Search for the cell housing the specified text and yield its [x, y] center coordinate. 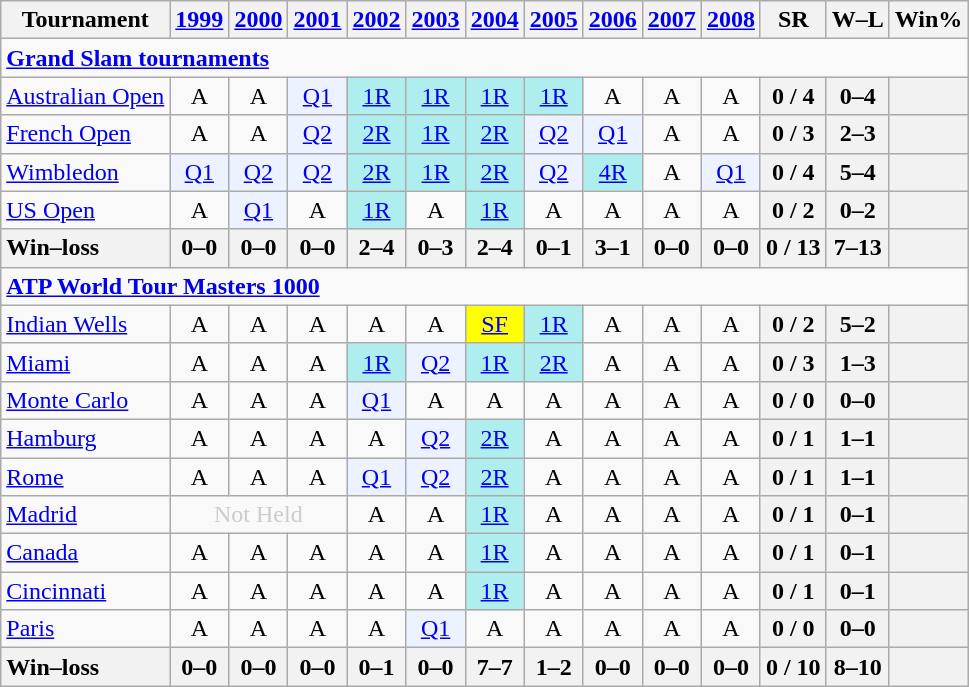
W–L [858, 20]
Canada [86, 553]
2001 [318, 20]
Paris [86, 629]
SR [793, 20]
2000 [258, 20]
Wimbledon [86, 172]
0 / 13 [793, 248]
5–4 [858, 172]
SF [494, 324]
Monte Carlo [86, 400]
ATP World Tour Masters 1000 [484, 286]
Win% [928, 20]
Indian Wells [86, 324]
Rome [86, 477]
0 / 10 [793, 667]
Madrid [86, 515]
Not Held [258, 515]
Tournament [86, 20]
1999 [200, 20]
1–2 [554, 667]
3–1 [612, 248]
Hamburg [86, 438]
Cincinnati [86, 591]
7–13 [858, 248]
8–10 [858, 667]
0–3 [436, 248]
2002 [376, 20]
French Open [86, 134]
US Open [86, 210]
2004 [494, 20]
5–2 [858, 324]
7–7 [494, 667]
Miami [86, 362]
2003 [436, 20]
1–3 [858, 362]
0–2 [858, 210]
2–3 [858, 134]
2008 [730, 20]
2007 [672, 20]
4R [612, 172]
0–4 [858, 96]
2005 [554, 20]
2006 [612, 20]
Grand Slam tournaments [484, 58]
Australian Open [86, 96]
